Search for the cell housing the specified text and yield its [X, Y] center coordinate. 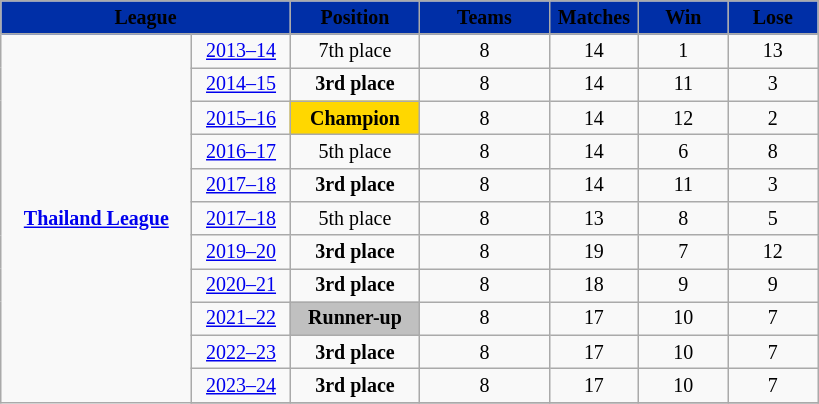
Teams [484, 18]
Runner-up [354, 318]
Lose [772, 18]
Position [354, 18]
2016–17 [241, 152]
League [146, 18]
2015–16 [241, 118]
2014–15 [241, 84]
6 [684, 152]
2023–24 [241, 386]
2019–20 [241, 252]
19 [594, 252]
Matches [594, 18]
7th place [354, 52]
Win [684, 18]
18 [594, 286]
Thailand League [96, 219]
2022–23 [241, 352]
1 [684, 52]
Champion [354, 118]
2020–21 [241, 286]
2021–22 [241, 318]
5 [772, 218]
2013–14 [241, 52]
2 [772, 118]
